Output the [x, y] coordinate of the center of the cell containing the given text.  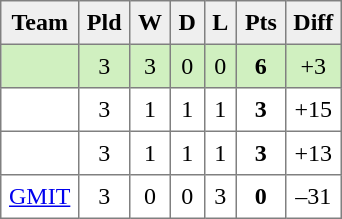
6 [261, 66]
–31 [313, 197]
GMIT [40, 197]
+3 [313, 66]
Pts [261, 23]
+15 [313, 110]
+13 [313, 153]
L [220, 23]
Pld [104, 23]
W [150, 23]
D [187, 23]
Team [40, 23]
Diff [313, 23]
